Detect which cell encompasses the target text, then output its [X, Y] center coordinate. 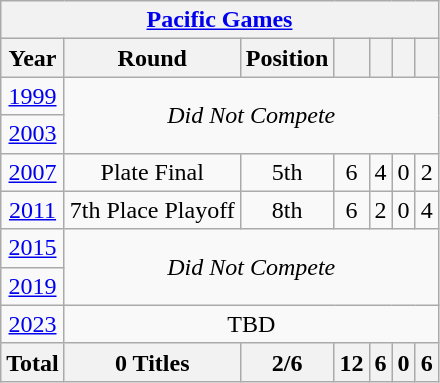
1999 [33, 96]
7th Place Playoff [152, 210]
Year [33, 58]
2015 [33, 248]
2007 [33, 172]
8th [287, 210]
Plate Final [152, 172]
12 [352, 362]
Round [152, 58]
2003 [33, 134]
Pacific Games [220, 20]
Position [287, 58]
2019 [33, 286]
5th [287, 172]
2/6 [287, 362]
2011 [33, 210]
Total [33, 362]
2023 [33, 324]
TBD [251, 324]
0 Titles [152, 362]
